Find where the given text appears and provide that cell's center as [x, y] coordinate. 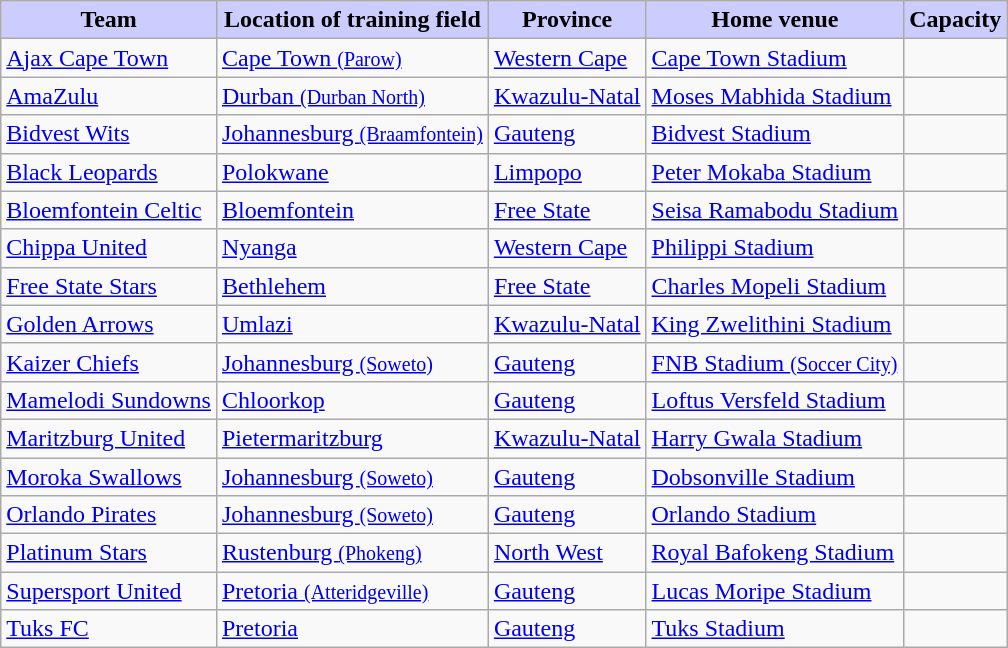
Bidvest Stadium [775, 134]
Black Leopards [109, 172]
FNB Stadium (Soccer City) [775, 362]
Maritzburg United [109, 438]
Charles Mopeli Stadium [775, 286]
Bloemfontein [352, 210]
Pretoria (Atteridgeville) [352, 591]
Philippi Stadium [775, 248]
Cape Town Stadium [775, 58]
Umlazi [352, 324]
Limpopo [567, 172]
Free State Stars [109, 286]
Lucas Moripe Stadium [775, 591]
Bloemfontein Celtic [109, 210]
Orlando Pirates [109, 515]
AmaZulu [109, 96]
Chloorkop [352, 400]
Team [109, 20]
Ajax Cape Town [109, 58]
Tuks FC [109, 629]
Harry Gwala Stadium [775, 438]
North West [567, 553]
Royal Bafokeng Stadium [775, 553]
Nyanga [352, 248]
Orlando Stadium [775, 515]
Moses Mabhida Stadium [775, 96]
Rustenburg (Phokeng) [352, 553]
Dobsonville Stadium [775, 477]
Seisa Ramabodu Stadium [775, 210]
Johannesburg (Braamfontein) [352, 134]
Peter Mokaba Stadium [775, 172]
Home venue [775, 20]
Capacity [956, 20]
Polokwane [352, 172]
Location of training field [352, 20]
Pretoria [352, 629]
Bethlehem [352, 286]
Supersport United [109, 591]
Golden Arrows [109, 324]
Province [567, 20]
Loftus Versfeld Stadium [775, 400]
Tuks Stadium [775, 629]
Cape Town (Parow) [352, 58]
Durban (Durban North) [352, 96]
Mamelodi Sundowns [109, 400]
Pietermaritzburg [352, 438]
Platinum Stars [109, 553]
Bidvest Wits [109, 134]
Kaizer Chiefs [109, 362]
Chippa United [109, 248]
Moroka Swallows [109, 477]
King Zwelithini Stadium [775, 324]
